Determine the (X, Y) coordinate at the center of the cell enclosing the given text.  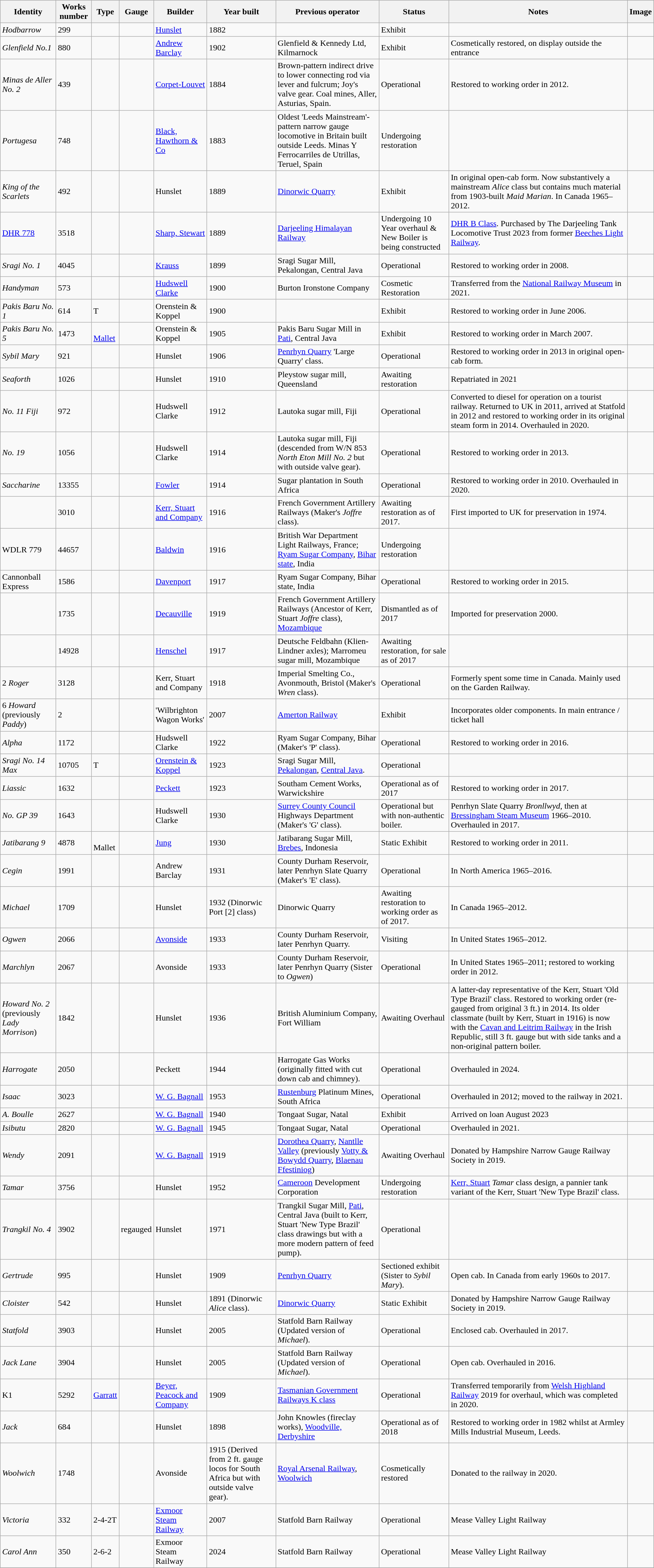
1709 (74, 908)
Restored to working order in 2016. (538, 743)
14928 (74, 651)
Trangkil Sugar Mill, Pati, Central Java (built to Kerr, Stuart 'New Type Brazil' class drawings but with a more modern pattern of feed pump). (327, 1229)
Statfold (28, 1330)
Enclosed cab. Overhauled in 2017. (538, 1330)
614 (74, 310)
Isibutu (28, 1128)
Portugesa (28, 141)
Alpha (28, 743)
492 (74, 192)
Cannonball Express (28, 582)
1936 (241, 1018)
1902 (241, 48)
Oldest 'Leeds Mainstream'- pattern narrow gauge locomotive in Britain built outside Leeds. Minas Y Ferrocarriles de Utrillas, Teruel, Spain (327, 141)
Sragi No. 14Max (28, 765)
Restored to working order in 2010. Overhauled in 2020. (538, 485)
1643 (74, 815)
Deutsche Feldbahn (Klien-Lindner axles); Marromeu sugar mill, Mozambique (327, 651)
Jack Lane (28, 1362)
County Durham Reservoir, later Penrhyn Quarry (Sister to Ogwen) (327, 967)
Overhauled in 2024. (538, 1069)
Penrhyn Slate Quarry Bronllwyd, then at Bressingham Steam Museum 1966–2010. Overhauled in 2017. (538, 815)
Harrogate (28, 1069)
Cosmetic Restoration (414, 288)
Restored to working order in 2015. (538, 582)
1891 (Dinorwic Alice class). (241, 1303)
Krauss (180, 265)
Restored to working order in 2012. (538, 85)
Minas de Aller No. 2 (28, 85)
1586 (74, 582)
Restored to working order in 2013 in original open-cab form. (538, 356)
1910 (241, 379)
Awaiting restoration to working order as of 2017. (414, 908)
Arrived on loan August 2023 (538, 1115)
Cloister (28, 1303)
1944 (241, 1069)
Royal Arsenal Railway, Woolwich (327, 1473)
1883 (241, 141)
Black, Hawthorn & Co (180, 141)
In United States 1965–2011; restored to working order in 2012. (538, 967)
Restored to working order in March 2007. (538, 334)
French Government Artillery Railways (Maker's Joffre class). (327, 513)
Works number (74, 12)
Previous operator (327, 12)
Restored to working order in 1982 whilst at Armley Mills Industrial Museum, Leeds. (538, 1427)
2820 (74, 1128)
3010 (74, 513)
2050 (74, 1069)
Jung (180, 843)
Davenport (180, 582)
Woolwich (28, 1473)
Hodbarrow (28, 30)
Type (106, 12)
3518 (74, 233)
Awaiting restoration, for sale as of 2017 (414, 651)
No. 19 (28, 453)
4045 (74, 265)
Sectioned exhibit (Sister to Sybil Mary). (414, 1275)
Victoria (28, 1520)
Fowler (180, 485)
British Aluminium Company, Fort William (327, 1018)
In original open-cab form. Now substantively a mainstream Alice class but contains much material from 1903-built Maid Marian. In Canada 1965–2012. (538, 192)
In United States 1965–2012. (538, 940)
Surrey County Council Highways Department (Maker's 'G' class). (327, 815)
350 (74, 1552)
1940 (241, 1115)
921 (74, 356)
6 Howard (previously Paddy) (28, 715)
1945 (241, 1128)
Seaforth (28, 379)
Visiting (414, 940)
880 (74, 48)
No. GP 39 (28, 815)
Dorothea Quarry, Nantlle Valley (previously Votty & Bowydd Quarry, Blaenau Ffestiniog) (327, 1155)
3904 (74, 1362)
Awaiting restoration (414, 379)
439 (74, 85)
542 (74, 1303)
3903 (74, 1330)
Formerly spent some time in Canada. Mainly used on the Garden Railway. (538, 683)
1952 (241, 1187)
1905 (241, 334)
1473 (74, 334)
Image (641, 12)
County Durham Reservoir, later Penrhyn Slate Quarry (Maker's 'E' class). (327, 871)
Year built (241, 12)
Isaac (28, 1096)
Overhauled in 2012; moved to the railway in 2021. (538, 1096)
2627 (74, 1115)
684 (74, 1427)
Overhauled in 2021. (538, 1128)
regauged (136, 1229)
1899 (241, 265)
3128 (74, 683)
1991 (74, 871)
1898 (241, 1427)
Operational but with non-authentic boiler. (414, 815)
Cegin (28, 871)
1953 (241, 1096)
2066 (74, 940)
Rustenburg Platinum Mines, South Africa (327, 1096)
Cosmetically restored, on display outside the entrance (538, 48)
Wendy (28, 1155)
British War Department Light Railways, France; Ryam Sugar Company, Bihar state, India (327, 550)
Burton Ironstone Company (327, 288)
Glenfield & Kennedy Ltd, Kilmarnock (327, 48)
Amerton Railway (327, 715)
1632 (74, 788)
Corpet-Louvet (180, 85)
Restored to working order in 2011. (538, 843)
Awaiting restoration as of 2017. (414, 513)
Jatibarang Sugar Mill, Brebes, Indonesia (327, 843)
Cosmetically restored (414, 1473)
Pakis Baru No. 5 (28, 334)
1922 (241, 743)
299 (74, 30)
French Government Artillery Railways (Ancestor of Kerr, Stuart Joffre class), Mozambique (327, 614)
3756 (74, 1187)
1842 (74, 1018)
3902 (74, 1229)
Gertrude (28, 1275)
Pakis Baru Sugar Mill in Pati, Central Java (327, 334)
Imperial Smelting Co., Avonmouth, Bristol (Maker's Wren class). (327, 683)
Penrhyn Quarry (327, 1275)
Lautoka sugar mill, Fiji (327, 411)
1918 (241, 683)
Open cab. In Canada from early 1960s to 2017. (538, 1275)
Garratt (106, 1395)
Sragi Sugar Mill, Pekalongan, Central Java. (327, 765)
Baldwin (180, 550)
Status (414, 12)
Howard No. 2 (previously Lady Morrison) (28, 1018)
10705 (74, 765)
748 (74, 141)
Operational as of 2017 (414, 788)
In Canada 1965–2012. (538, 908)
Decauville (180, 614)
Restored to working order in 2008. (538, 265)
Saccharine (28, 485)
1971 (241, 1229)
Tamar (28, 1187)
Repatriated in 2021 (538, 379)
1912 (241, 411)
In North America 1965–2016. (538, 871)
Transferred temporarily from Welsh Highland Railway 2019 for overhaul, which was completed in 2020. (538, 1395)
Identity (28, 12)
1748 (74, 1473)
13355 (74, 485)
Trangkil No. 4 (28, 1229)
5292 (74, 1395)
Marchlyn (28, 967)
1915 (Derived from 2 ft. gauge locos for South Africa but with outside valve gear). (241, 1473)
Henschel (180, 651)
Beyer, Peacock and Company (180, 1395)
3023 (74, 1096)
1932 (Dinorwic Port [2] class) (241, 908)
1884 (241, 85)
972 (74, 411)
Kerr, Stuart Tamar class design, a pannier tank variant of the Kerr, Stuart 'New Type Brazil' class. (538, 1187)
Penrhyn Quarry 'Large Quarry' class. (327, 356)
Tasmanian Government Railways K class (327, 1395)
Liassic (28, 788)
1026 (74, 379)
Transferred from the National Railway Museum in 2021. (538, 288)
Darjeeling Himalayan Railway (327, 233)
No. 11 Fiji (28, 411)
Ogwen (28, 940)
2-4-2T (106, 1520)
Restored to working order in 2017. (538, 788)
Incorporates older components. In main entrance / ticket hall (538, 715)
Southam Cement Works, Warwickshire (327, 788)
332 (74, 1520)
First imported to UK for preservation in 1974. (538, 513)
2 (74, 715)
Dismantled as of 2017 (414, 614)
Undergoing 10 Year overhaul & New Boiler is being constructed (414, 233)
2024 (241, 1552)
2091 (74, 1155)
A. Boulle (28, 1115)
Sragi No. 1 (28, 265)
Operational as of 2018 (414, 1427)
Michael (28, 908)
Glenfield No.1 (28, 48)
1906 (241, 356)
Imported for preservation 2000. (538, 614)
K1 (28, 1395)
2-6-2 (106, 1552)
'Wilbrighton Wagon Works' (180, 715)
Harrogate Gas Works (originally fitted with cut down cab and chimney). (327, 1069)
Open cab. Overhauled in 2016. (538, 1362)
Ryam Sugar Company, Bihar state, India (327, 582)
Ryam Sugar Company, Bihar (Maker's 'P' class). (327, 743)
John Knowles (fireclay works), Woodville, Derbyshire (327, 1427)
Pleystow sugar mill, Queensland (327, 379)
573 (74, 288)
Restored to working order in June 2006. (538, 310)
Restored to working order in 2013. (538, 453)
Gauge (136, 12)
Jack (28, 1427)
DHR B Class. Purchased by The Darjeeling Tank Locomotive Trust 2023 from former Beeches Light Railway. (538, 233)
Sybil Mary (28, 356)
Donated to the railway in 2020. (538, 1473)
Builder (180, 12)
1735 (74, 614)
Jatibarang 9 (28, 843)
995 (74, 1275)
Cameroon Development Corporation (327, 1187)
44657 (74, 550)
1172 (74, 743)
Notes (538, 12)
2067 (74, 967)
Carol Ann (28, 1552)
Sragi Sugar Mill, Pekalongan, Central Java (327, 265)
1056 (74, 453)
Lautoka sugar mill, Fiji (descended from W/N 853 North Eton Mill No. 2 but with outside valve gear). (327, 453)
County Durham Reservoir, later Penrhyn Quarry. (327, 940)
Brown-pattern indirect drive to lower connecting rod via lever and fulcrum; Joy's valve gear. Coal mines, Aller, Asturias, Spain. (327, 85)
2 Roger (28, 683)
WDLR 779 (28, 550)
DHR 778 (28, 233)
1882 (241, 30)
Pakis Baru No. 1 (28, 310)
Sharp, Stewart (180, 233)
1931 (241, 871)
Handyman (28, 288)
4878 (74, 843)
Sugar plantation in South Africa (327, 485)
King of the Scarlets (28, 192)
